Capture the cell that displays the provided text and extract its [X, Y] central coordinate. 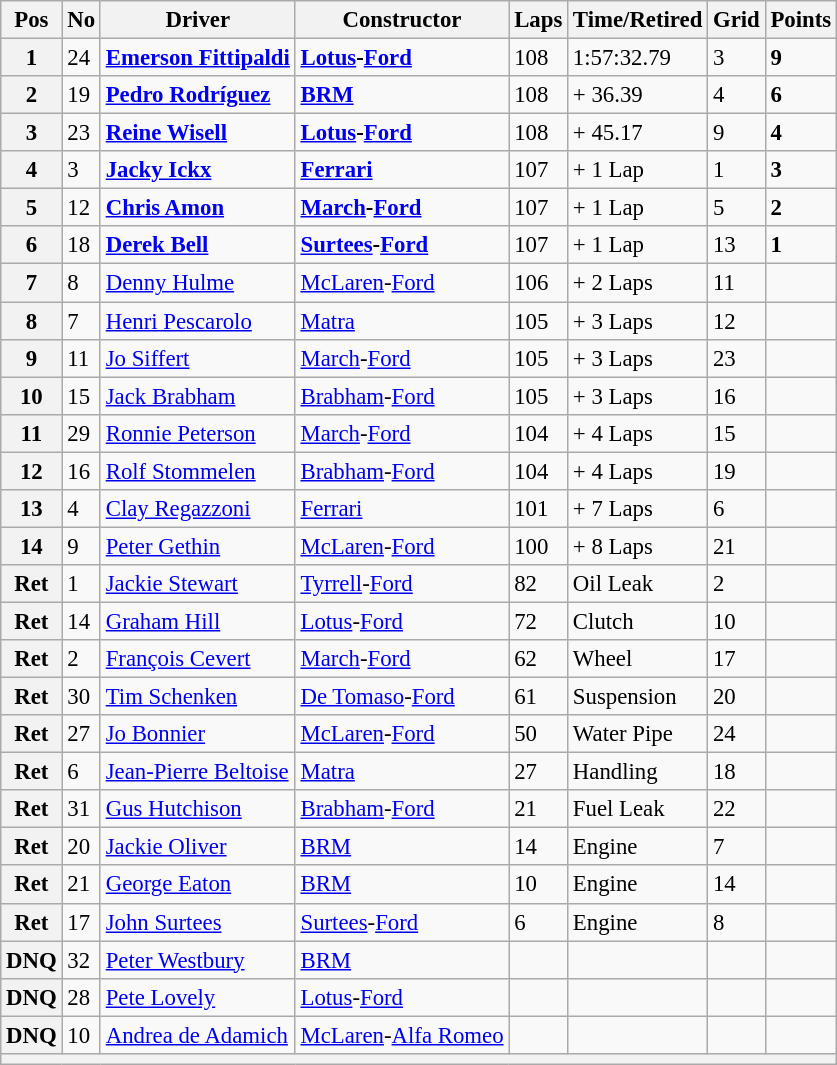
+ 8 Laps [638, 546]
Points [800, 20]
Emerson Fittipaldi [198, 58]
Jo Bonnier [198, 734]
+ 36.39 [638, 95]
No [81, 20]
Tim Schenken [198, 697]
Jacky Ickx [198, 170]
31 [81, 809]
Time/Retired [638, 20]
28 [81, 997]
Peter Gethin [198, 546]
Constructor [402, 20]
Pete Lovely [198, 997]
62 [538, 659]
Denny Hulme [198, 283]
+ 45.17 [638, 133]
Wheel [638, 659]
+ 2 Laps [638, 283]
Jo Siffert [198, 358]
De Tomaso-Ford [402, 697]
Ronnie Peterson [198, 433]
30 [81, 697]
+ 7 Laps [638, 509]
Pos [32, 20]
Jackie Oliver [198, 847]
Chris Amon [198, 208]
Jack Brabham [198, 396]
32 [81, 960]
Rolf Stommelen [198, 471]
Henri Pescarolo [198, 321]
100 [538, 546]
Andrea de Adamich [198, 1035]
McLaren-Alfa Romeo [402, 1035]
Fuel Leak [638, 809]
Suspension [638, 697]
29 [81, 433]
Clay Regazzoni [198, 509]
John Surtees [198, 922]
Gus Hutchison [198, 809]
Laps [538, 20]
George Eaton [198, 885]
Pedro Rodríguez [198, 95]
101 [538, 509]
Reine Wisell [198, 133]
Peter Westbury [198, 960]
82 [538, 584]
Jean-Pierre Beltoise [198, 772]
Derek Bell [198, 245]
72 [538, 621]
Tyrrell-Ford [402, 584]
Jackie Stewart [198, 584]
Water Pipe [638, 734]
106 [538, 283]
Graham Hill [198, 621]
Grid [736, 20]
Oil Leak [638, 584]
50 [538, 734]
Clutch [638, 621]
Handling [638, 772]
1:57:32.79 [638, 58]
61 [538, 697]
22 [736, 809]
François Cevert [198, 659]
Driver [198, 20]
